Capture the cell that displays the provided text and extract its (X, Y) central coordinate. 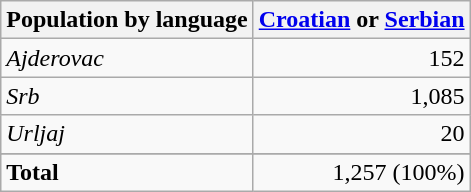
Total (127, 172)
Urljaj (127, 134)
1,085 (362, 96)
Ajderovac (127, 58)
20 (362, 134)
1,257 (100%) (362, 172)
Srb (127, 96)
152 (362, 58)
Croatian or Serbian (362, 20)
Population by language (127, 20)
